For the text-containing cell, return its midpoint in (x, y) coordinate format. 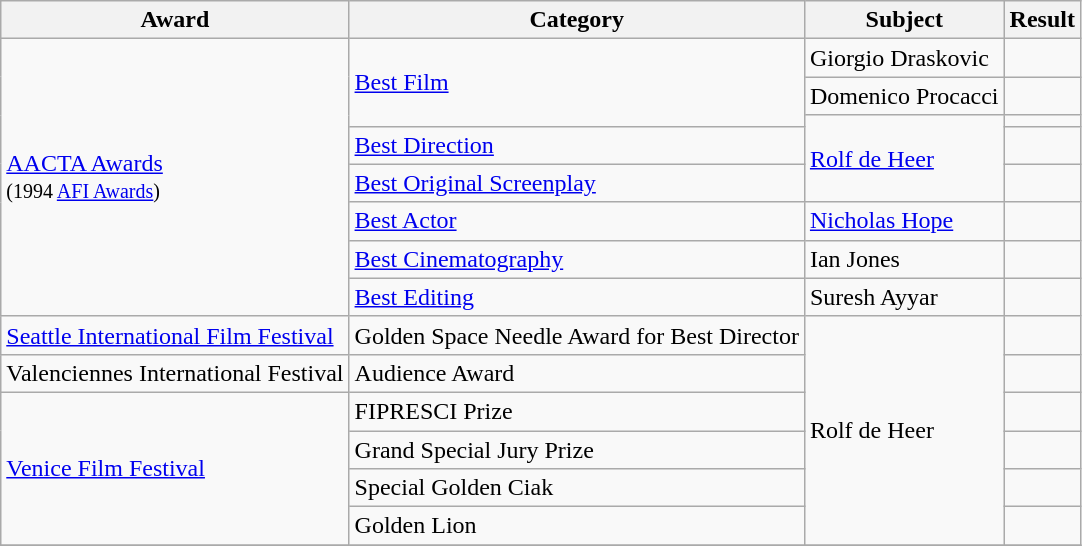
Golden Space Needle Award for Best Director (576, 335)
Audience Award (576, 373)
Best Actor (576, 221)
Best Film (576, 82)
Seattle International Film Festival (175, 335)
Best Editing (576, 297)
Category (576, 20)
Best Direction (576, 145)
Suresh Ayyar (904, 297)
Venice Film Festival (175, 468)
Award (175, 20)
Giorgio Draskovic (904, 58)
Special Golden Ciak (576, 488)
AACTA Awards(1994 AFI Awards) (175, 178)
Valenciennes International Festival (175, 373)
Subject (904, 20)
Nicholas Hope (904, 221)
Ian Jones (904, 259)
Grand Special Jury Prize (576, 449)
Golden Lion (576, 526)
Result (1042, 20)
Domenico Procacci (904, 96)
Best Cinematography (576, 259)
Best Original Screenplay (576, 183)
FIPRESCI Prize (576, 411)
